Identify which cell holds the provided text, then report its (X, Y) central coordinate. 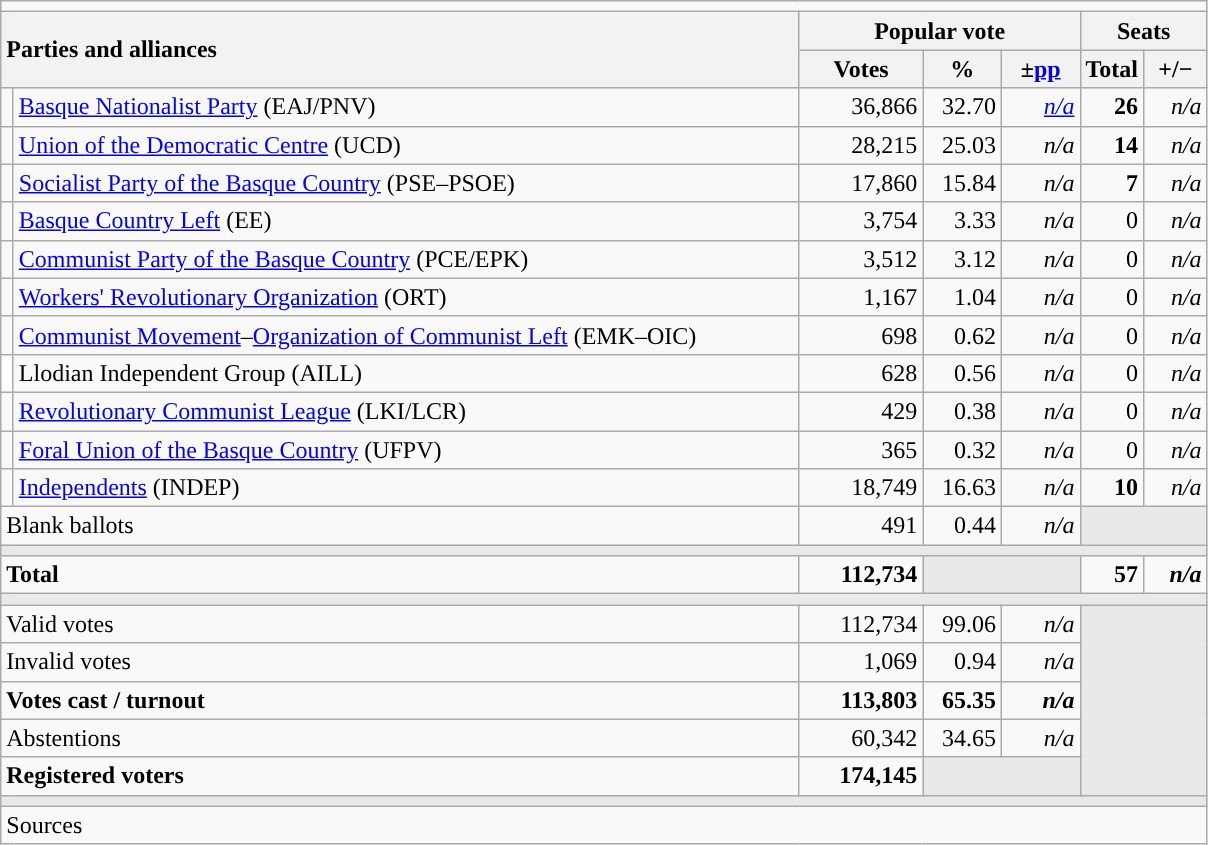
Workers' Revolutionary Organization (ORT) (406, 297)
Popular vote (940, 31)
Parties and alliances (400, 50)
34.65 (962, 738)
Communist Party of the Basque Country (PCE/EPK) (406, 259)
174,145 (861, 776)
491 (861, 526)
Basque Nationalist Party (EAJ/PNV) (406, 107)
57 (1112, 575)
Socialist Party of the Basque Country (PSE–PSOE) (406, 183)
0.94 (962, 662)
+/− (1176, 69)
1,167 (861, 297)
16.63 (962, 488)
0.38 (962, 411)
1.04 (962, 297)
Votes cast / turnout (400, 700)
14 (1112, 145)
698 (861, 335)
Seats (1144, 31)
0.44 (962, 526)
Union of the Democratic Centre (UCD) (406, 145)
3.12 (962, 259)
0.56 (962, 373)
Communist Movement–Organization of Communist Left (EMK–OIC) (406, 335)
3.33 (962, 221)
628 (861, 373)
Votes (861, 69)
Blank ballots (400, 526)
17,860 (861, 183)
28,215 (861, 145)
Invalid votes (400, 662)
3,512 (861, 259)
113,803 (861, 700)
0.62 (962, 335)
60,342 (861, 738)
26 (1112, 107)
Registered voters (400, 776)
65.35 (962, 700)
Abstentions (400, 738)
25.03 (962, 145)
Basque Country Left (EE) (406, 221)
365 (861, 449)
36,866 (861, 107)
15.84 (962, 183)
Llodian Independent Group (AILL) (406, 373)
Foral Union of the Basque Country (UFPV) (406, 449)
% (962, 69)
Revolutionary Communist League (LKI/LCR) (406, 411)
0.32 (962, 449)
32.70 (962, 107)
±pp (1040, 69)
7 (1112, 183)
Independents (INDEP) (406, 488)
10 (1112, 488)
99.06 (962, 624)
18,749 (861, 488)
429 (861, 411)
3,754 (861, 221)
Valid votes (400, 624)
Sources (604, 825)
1,069 (861, 662)
